Scan for the cell matching the given text and deliver its (X, Y) coordinate at center. 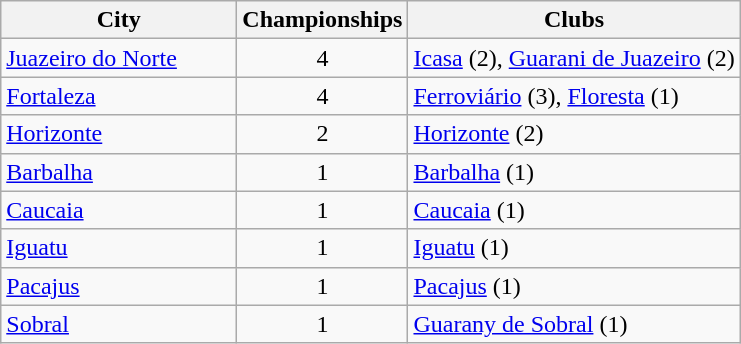
Caucaia (1) (574, 210)
Guarany de Sobral (1) (574, 324)
Barbalha (1) (574, 172)
Iguatu (1) (574, 248)
Caucaia (119, 210)
Pacajus (1) (574, 286)
Icasa (2), Guarani de Juazeiro (2) (574, 58)
2 (322, 134)
Clubs (574, 20)
Barbalha (119, 172)
Sobral (119, 324)
Ferroviário (3), Floresta (1) (574, 96)
City (119, 20)
Pacajus (119, 286)
Championships (322, 20)
Fortaleza (119, 96)
Horizonte (2) (574, 134)
Horizonte (119, 134)
Juazeiro do Norte (119, 58)
Iguatu (119, 248)
